Pinpoint the cell where the given text exists, returning its (X, Y) midpoint coordinate. 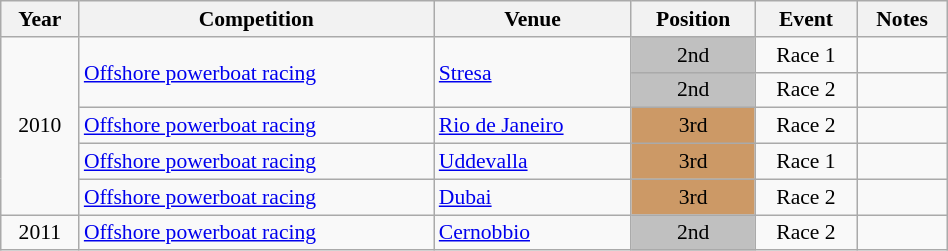
Position (693, 19)
Notes (902, 19)
2011 (40, 233)
Stresa (533, 72)
Rio de Janeiro (533, 126)
Year (40, 19)
2010 (40, 126)
Competition (256, 19)
Cernobbio (533, 233)
Dubai (533, 197)
Uddevalla (533, 162)
Venue (533, 19)
Event (806, 19)
